Return (x, y) of the center of cell containing provided text 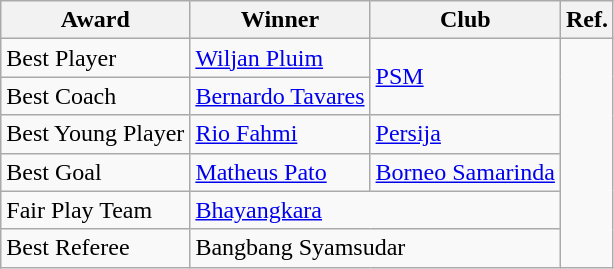
PSM (465, 77)
Bangbang Syamsudar (376, 248)
Persija (465, 134)
Matheus Pato (280, 172)
Borneo Samarinda (465, 172)
Best Coach (96, 96)
Best Player (96, 58)
Ref. (586, 20)
Fair Play Team (96, 210)
Wiljan Pluim (280, 58)
Best Young Player (96, 134)
Award (96, 20)
Best Referee (96, 248)
Rio Fahmi (280, 134)
Bhayangkara (376, 210)
Best Goal (96, 172)
Club (465, 20)
Bernardo Tavares (280, 96)
Winner (280, 20)
